Find where the given text appears and provide that cell's center as (X, Y) coordinate. 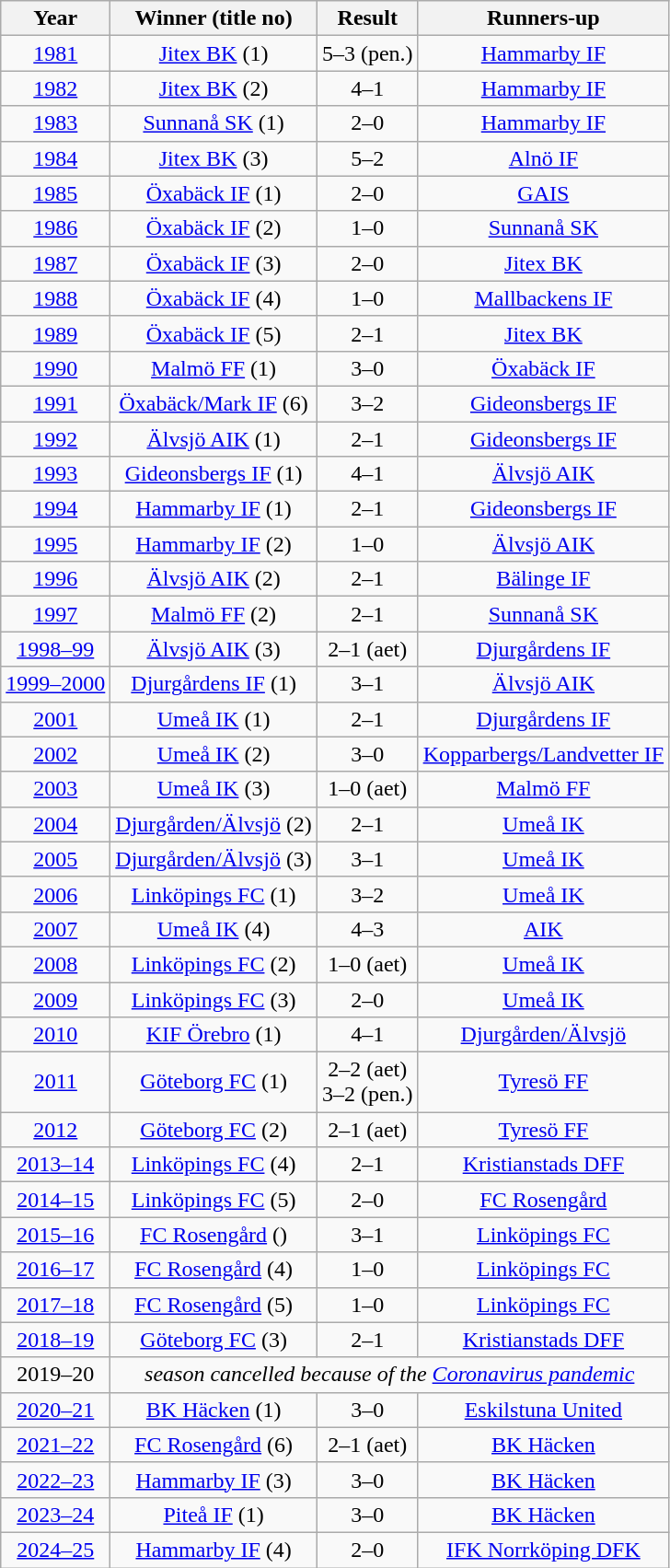
Öxabäck IF (2) (214, 228)
1998–99 (55, 649)
Jitex BK (2) (214, 88)
2017–18 (55, 1305)
Göteborg FC (3) (214, 1340)
Djurgården/Älvsjö (3) (214, 859)
Hammarby IF (1) (214, 509)
2024–25 (55, 1550)
2015–16 (55, 1235)
2016–17 (55, 1270)
5–2 (367, 158)
season cancelled because of the Coronavirus pandemic (390, 1375)
4–3 (367, 929)
Öxabäck IF (1) (214, 193)
2–2 (aet)3–2 (pen.) (367, 1083)
2020–21 (55, 1410)
Bälinge IF (543, 579)
FC Rosengård (6) (214, 1445)
Öxabäck IF (3) (214, 263)
1999–2000 (55, 684)
FC Rosengård (5) (214, 1305)
Umeå IK (1) (214, 719)
2002 (55, 754)
1991 (55, 403)
Winner (title no) (214, 18)
2001 (55, 719)
Kopparbergs/Landvetter IF (543, 754)
Jitex BK (3) (214, 158)
Eskilstuna United (543, 1410)
1989 (55, 333)
Göteborg FC (1) (214, 1083)
Gideonsbergs IF (1) (214, 474)
1994 (55, 509)
Älvsjö AIK (1) (214, 439)
Malmö FF (2) (214, 614)
Öxabäck IF (5) (214, 333)
2019–20 (55, 1375)
Runners-up (543, 18)
BK Häcken (1) (214, 1410)
Djurgården/Älvsjö (543, 1035)
Linköpings FC (4) (214, 1165)
1992 (55, 439)
Mallbackens IF (543, 298)
Älvsjö AIK (2) (214, 579)
Malmö FF (1) (214, 368)
Year (55, 18)
Umeå IK (4) (214, 929)
1983 (55, 123)
2005 (55, 859)
2012 (55, 1130)
Piteå IF (1) (214, 1515)
Hammarby IF (3) (214, 1480)
1990 (55, 368)
1997 (55, 614)
2003 (55, 789)
2011 (55, 1083)
1996 (55, 579)
1982 (55, 88)
FC Rosengård (543, 1200)
AIK (543, 929)
Öxabäck IF (543, 368)
Djurgården/Älvsjö (2) (214, 824)
Alnö IF (543, 158)
2021–22 (55, 1445)
Göteborg FC (2) (214, 1130)
2010 (55, 1035)
IFK Norrköping DFK (543, 1550)
Malmö FF (543, 789)
Jitex BK (1) (214, 53)
Djurgårdens IF (1) (214, 684)
Linköpings FC (5) (214, 1200)
2007 (55, 929)
2009 (55, 999)
2008 (55, 964)
FC Rosengård (4) (214, 1270)
2013–14 (55, 1165)
Hammarby IF (4) (214, 1550)
Öxabäck/Mark IF (6) (214, 403)
GAIS (543, 193)
1987 (55, 263)
1981 (55, 53)
Umeå IK (3) (214, 789)
Sunnanå SK (1) (214, 123)
Umeå IK (2) (214, 754)
Linköpings FC (2) (214, 964)
1995 (55, 544)
Älvsjö AIK (3) (214, 649)
2018–19 (55, 1340)
2004 (55, 824)
5–3 (pen.) (367, 53)
1993 (55, 474)
KIF Örebro (1) (214, 1035)
Hammarby IF (2) (214, 544)
2014–15 (55, 1200)
1986 (55, 228)
Öxabäck IF (4) (214, 298)
2006 (55, 894)
2023–24 (55, 1515)
2022–23 (55, 1480)
Linköpings FC (3) (214, 999)
1985 (55, 193)
Result (367, 18)
1988 (55, 298)
FC Rosengård () (214, 1235)
1984 (55, 158)
Linköpings FC (1) (214, 894)
